Output the [X, Y] coordinate of the center of the cell containing the given text.  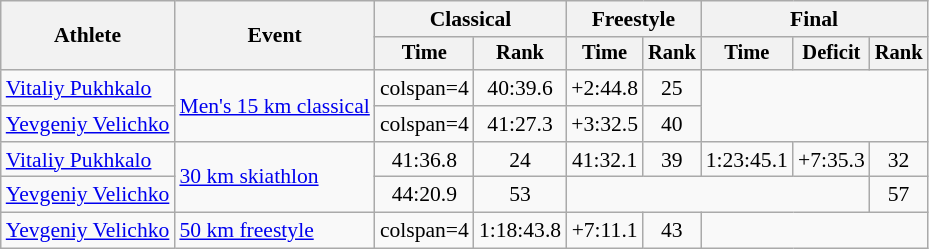
Event [274, 36]
Final [814, 19]
32 [899, 160]
44:20.9 [424, 195]
+7:35.3 [832, 160]
39 [672, 160]
+2:44.8 [604, 88]
Deficit [832, 54]
1:23:45.1 [747, 160]
43 [672, 231]
41:36.8 [424, 160]
57 [899, 195]
50 km freestyle [274, 231]
Classical [470, 19]
1:18:43.8 [520, 231]
40 [672, 124]
Athlete [88, 36]
53 [520, 195]
25 [672, 88]
24 [520, 160]
30 km skiathlon [274, 178]
+3:32.5 [604, 124]
+7:11.1 [604, 231]
41:27.3 [520, 124]
40:39.6 [520, 88]
41:32.1 [604, 160]
Men's 15 km classical [274, 106]
Freestyle [633, 19]
